Locate the cell with the specified text and output its [x, y] center coordinate. 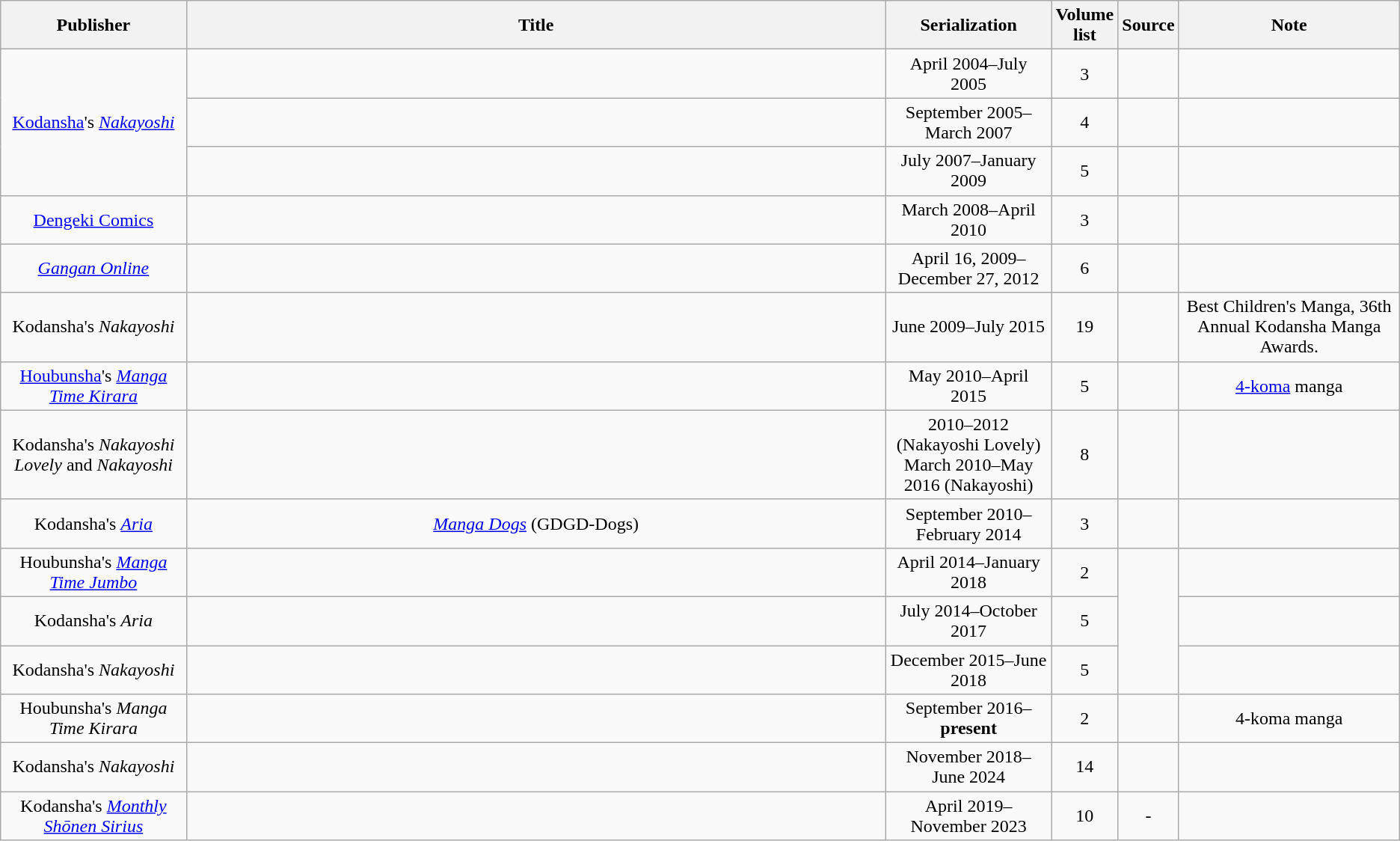
Kodansha's Monthly Shōnen Sirius [93, 816]
Title [535, 25]
Note [1289, 25]
- [1149, 816]
September 2005–March 2007 [968, 123]
April 2014–January 2018 [968, 572]
19 [1084, 327]
10 [1084, 816]
March 2008–April 2010 [968, 220]
Source [1149, 25]
May 2010–April 2015 [968, 386]
Best Children's Manga, 36th Annual Kodansha Manga Awards. [1289, 327]
8 [1084, 455]
Gangan Online [93, 268]
14 [1084, 768]
April 16, 2009–December 27, 2012 [968, 268]
6 [1084, 268]
Serialization [968, 25]
July 2007–January 2009 [968, 171]
2010–2012 (Nakayoshi Lovely)March 2010–May 2016 (Nakayoshi) [968, 455]
July 2014–October 2017 [968, 621]
September 2010–February 2014 [968, 524]
Kodansha's Nakayoshi Lovely and Nakayoshi [93, 455]
4 [1084, 123]
June 2009–July 2015 [968, 327]
April 2019–November 2023 [968, 816]
November 2018–June 2024 [968, 768]
Houbunsha's Manga Time Jumbo [93, 572]
Publisher [93, 25]
Dengeki Comics [93, 220]
Manga Dogs (GDGD-Dogs) [535, 524]
Volumelist [1084, 25]
December 2015–June 2018 [968, 669]
September 2016–present [968, 718]
April 2004–July 2005 [968, 73]
